Return the [X, Y] coordinate for the center point of the cell that contains the specified text.  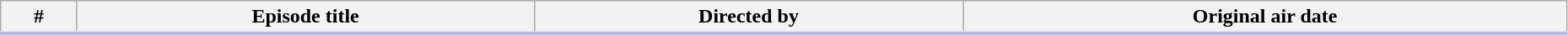
# [39, 17]
Original air date [1265, 17]
Directed by [749, 17]
Episode title [305, 17]
